Return the (X, Y) coordinate for the center point of the cell that contains the specified text.  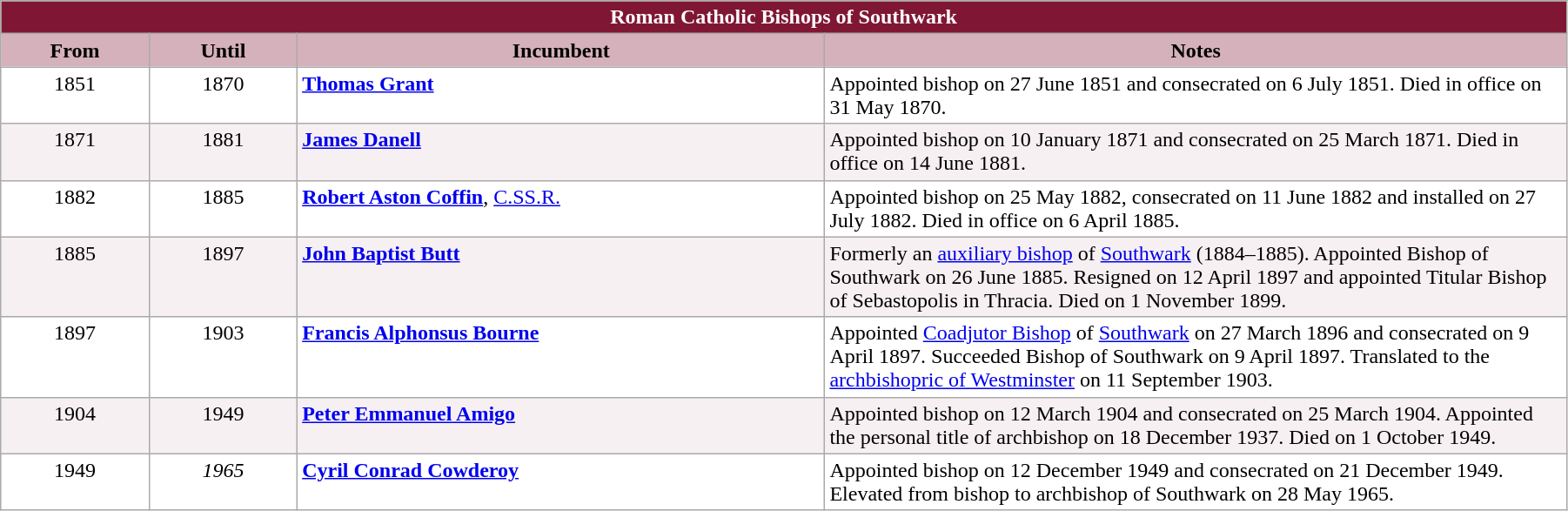
Until (223, 50)
Cyril Conrad Cowderoy (561, 482)
Appointed bishop on 27 June 1851 and consecrated on 6 July 1851. Died in office on 31 May 1870. (1196, 96)
1871 (75, 151)
Robert Aston Coffin, C.SS.R. (561, 209)
1903 (223, 357)
Incumbent (561, 50)
James Danell (561, 151)
Roman Catholic Bishops of Southwark (784, 17)
Appointed bishop on 10 January 1871 and consecrated on 25 March 1871. Died in office on 14 June 1881. (1196, 151)
Thomas Grant (561, 96)
1904 (75, 425)
Peter Emmanuel Amigo (561, 425)
1882 (75, 209)
1881 (223, 151)
1851 (75, 96)
John Baptist Butt (561, 277)
Notes (1196, 50)
From (75, 50)
Appointed bishop on 12 December 1949 and consecrated on 21 December 1949. Elevated from bishop to archbishop of Southwark on 28 May 1965. (1196, 482)
Appointed bishop on 25 May 1882, consecrated on 11 June 1882 and installed on 27 July 1882. Died in office on 6 April 1885. (1196, 209)
1965 (223, 482)
1870 (223, 96)
Francis Alphonsus Bourne (561, 357)
